Scan for the cell matching the given text and deliver its [X, Y] coordinate at center. 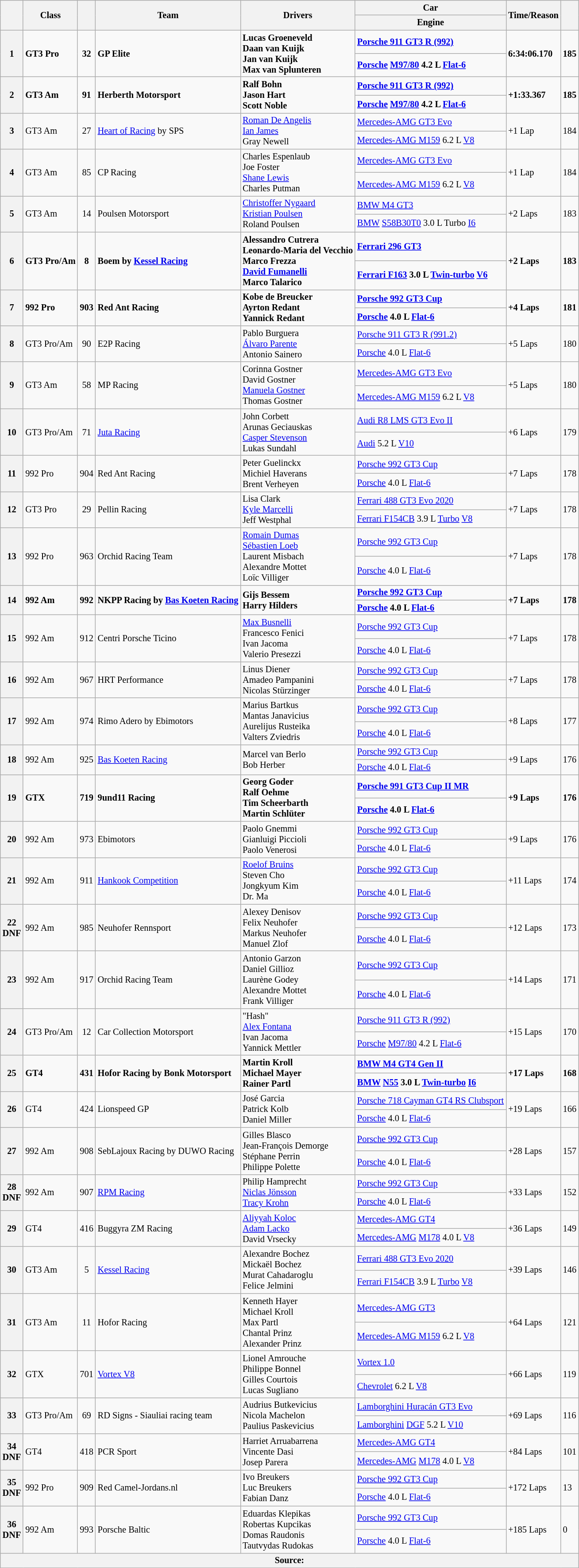
173 [570, 928]
121 [570, 1322]
Kessel Racing [168, 1270]
0 [570, 1529]
2 [12, 95]
+8 Laps [533, 721]
166 [570, 1109]
917 [86, 980]
NKPP Racing by Bas Koeten Racing [168, 600]
RPM Racing [168, 1192]
Porsche Baltic [168, 1529]
Vortex V8 [168, 1374]
157 [570, 1151]
+14 Laps [533, 980]
Herberth Motorsport [168, 95]
993 [86, 1529]
116 [570, 1416]
Alexandre Bochez Mickaël Bochez Murat Cahadaroglu Felice Jelmini [297, 1270]
+64 Laps [533, 1322]
424 [86, 1109]
Martin Kroll Michael Mayer Rainer Partl [297, 1073]
José Garcia Patrick Kolb Daniel Miller [297, 1109]
+4 Laps [533, 308]
416 [86, 1228]
+36 Laps [533, 1228]
Car Collection Motorsport [168, 1032]
20 [12, 839]
25 [12, 1073]
973 [86, 839]
35DNF [12, 1488]
1 [12, 54]
Poulsen Motorsport [168, 214]
Ralf Bohn Jason Hart Scott Noble [297, 95]
Drivers [297, 15]
BMW S58B30T0 3.0 L Turbo I6 [430, 223]
Roman De Angelis Ian James Gray Newell [297, 131]
Audrius Butkevicius Nicola Machelon Paulius Paskevicius [297, 1416]
RD Signs - Siauliai racing team [168, 1416]
Paolo Gnemmi Gianluigi Piccioli Paolo Venerosi [297, 839]
Porsche 718 Cayman GT4 RS Clubsport [430, 1100]
10 [12, 432]
903 [86, 308]
Hofor Racing [168, 1322]
Aliyyah Koloc Adam Lacko David Vrsecky [297, 1228]
+185 Laps [533, 1529]
3 [12, 131]
Juta Racing [168, 432]
Bas Koeten Racing [168, 759]
34DNF [12, 1452]
Time/Reason [533, 15]
Lamborghini Huracán GT3 Evo [430, 1406]
GP Elite [168, 54]
Lionel Amrouche Philippe Bonnel Gilles Courtois Lucas Sugliano [297, 1374]
181 [570, 308]
16 [12, 680]
Eduardas Klepikas Robertas Kupcikas Domas Raudonis Tautvydas Rudokas [297, 1529]
907 [86, 1192]
170 [570, 1032]
925 [86, 759]
+172 Laps [533, 1488]
7 [12, 308]
+84 Laps [533, 1452]
Centri Porsche Ticino [168, 638]
22DNF [12, 928]
174 [570, 881]
Lamborghini DGF 5.2 L V10 [430, 1425]
179 [570, 432]
168 [570, 1073]
28DNF [12, 1192]
SebLajoux Racing by DUWO Racing [168, 1151]
171 [570, 980]
18 [12, 759]
+28 Laps [533, 1151]
909 [86, 1488]
701 [86, 1374]
58 [86, 385]
911 [86, 881]
Kobe de Breucker Ayrton Redant Yannick Redant [297, 308]
Alessandro Cutrera Leonardo-Maria del Vecchio Marco Frezza David Fumanelli Marco Talarico [297, 261]
Source: [289, 1560]
149 [570, 1228]
71 [86, 432]
24 [12, 1032]
Team [168, 15]
HRT Performance [168, 680]
119 [570, 1374]
Linus Diener Amadeo Pampanini Nicolas Stürzinger [297, 680]
15 [12, 638]
19 [12, 798]
Lionspeed GP [168, 1109]
Romain Dumas Sébastien Loeb Laurent Misbach Alexandre Mottet Loïc Villiger [297, 557]
+39 Laps [533, 1270]
Charles Espenlaub Joe Foster Shane Lewis Charles Putman [297, 173]
91 [86, 95]
30 [12, 1270]
Buggyra ZM Racing [168, 1228]
Kenneth Hayer Michael Kroll Max Partl Chantal Prinz Alexander Prinz [297, 1322]
Neuhofer Rennsport [168, 928]
Car [430, 8]
Marius Bartkus Mantas Janavicius Aurelijus Rusteika Valters Zviedris [297, 721]
Alexey Denisov Felix Neuhofer Markus Neuhofer Manuel Zlof [297, 928]
Heart of Racing by SPS [168, 131]
101 [570, 1452]
Antonio Garzon Daniel Gillioz Laurène Godey Alexandre Mottet Frank Villiger [297, 980]
4 [12, 173]
+66 Laps [533, 1374]
912 [86, 638]
Ferrari 296 GT3 [430, 246]
Audi R8 LMS GT3 Evo II [430, 421]
90 [86, 344]
PCR Sport [168, 1452]
31 [12, 1322]
974 [86, 721]
Engine [430, 23]
Chevrolet 6.2 L V8 [430, 1386]
Vortex 1.0 [430, 1362]
+69 Laps [533, 1416]
992 [86, 600]
Georg Goder Ralf Oehme Tim Scheerbarth Martin Schlüter [297, 798]
Ebimotors [168, 839]
Hofor Racing by Bonk Motorsport [168, 1073]
Porsche 911 GT3 R (991.2) [430, 335]
9und11 Racing [168, 798]
967 [86, 680]
MP Racing [168, 385]
CP Racing [168, 173]
Pellin Racing [168, 510]
431 [86, 1073]
"Hash" Alex Fontana Ivan Jacoma Yannick Mettler [297, 1032]
719 [86, 798]
Gijs Bessem Harry Hilders [297, 600]
Ferrari F163 3.0 L Twin-turbo V6 [430, 275]
Gilles Blasco Jean-François Demorge Stéphane Perrin Philippe Polette [297, 1151]
21 [12, 881]
E2P Racing [168, 344]
Max Busnelli Francesco Fenici Ivan Jacoma Valerio Presezzi [297, 638]
Lucas Groeneveld Daan van Kuijk Jan van Kuijk Max van Splunteren [297, 54]
26 [12, 1109]
Mercedes-AMG GT3 [430, 1308]
152 [570, 1192]
Red Camel-Jordans.nl [168, 1488]
BMW M4 GT3 [430, 205]
Corinna Gostner David Gostner Manuela Gostner Thomas Gostner [297, 385]
69 [86, 1416]
Lisa Clark Kyle Marcelli Jeff Westphal [297, 510]
33 [12, 1416]
Peter Guelinckx Michiel Haverans Brent Verheyen [297, 473]
418 [86, 1452]
Class [50, 15]
36DNF [12, 1529]
Porsche 991 GT3 Cup II MR [430, 786]
963 [86, 557]
908 [86, 1151]
+12 Laps [533, 928]
Philip Hamprecht Niclas Jönsson Tracy Krohn [297, 1192]
Rimo Adero by Ebimotors [168, 721]
985 [86, 928]
6 [12, 261]
Hankook Competition [168, 881]
+33 Laps [533, 1192]
+6 Laps [533, 432]
+19 Laps [533, 1109]
Pablo Burguera Álvaro Parente Antonio Sainero [297, 344]
6:34:06.170 [533, 54]
Ivo Breukers Luc Breukers Fabian Danz [297, 1488]
23 [12, 980]
146 [570, 1270]
Roelof Bruins Steven Cho Jongkyum Kim Dr. Ma [297, 881]
BMW M4 GT4 Gen II [430, 1065]
17 [12, 721]
+11 Laps [533, 881]
9 [12, 385]
+15 Laps [533, 1032]
904 [86, 473]
177 [570, 721]
+1:33.367 [533, 95]
BMW N55 3.0 L Twin-turbo I6 [430, 1082]
Audi 5.2 L V10 [430, 444]
85 [86, 173]
Boem by Kessel Racing [168, 261]
Christoffer Nygaard Kristian Poulsen Roland Poulsen [297, 214]
+17 Laps [533, 1073]
Harriet Arruabarrena Vincente Dasi Josep Parera [297, 1452]
Marcel van Berlo Bob Herber [297, 759]
John Corbett Arunas Geciauskas Casper Stevenson Lukas Sundahl [297, 432]
